Return the (x, y) coordinate for the center point of the cell that contains the specified text.  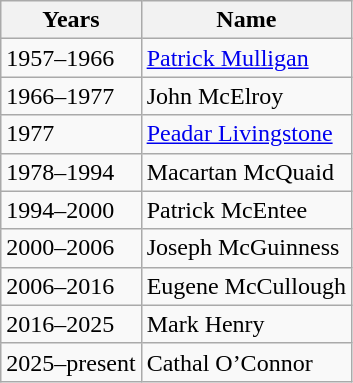
John McElroy (246, 96)
Macartan McQuaid (246, 172)
1957–1966 (71, 58)
1994–2000 (71, 210)
1966–1977 (71, 96)
Cathal O’Connor (246, 362)
Joseph McGuinness (246, 248)
2016–2025 (71, 324)
2025–present (71, 362)
2006–2016 (71, 286)
1978–1994 (71, 172)
2000–2006 (71, 248)
Patrick Mulligan (246, 58)
Years (71, 20)
Eugene McCullough (246, 286)
1977 (71, 134)
Peadar Livingstone (246, 134)
Mark Henry (246, 324)
Patrick McEntee (246, 210)
Name (246, 20)
